Scan for the cell matching the given text and deliver its (X, Y) coordinate at center. 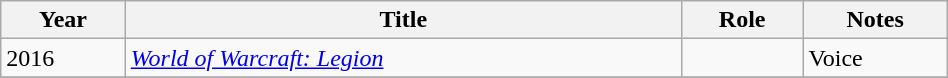
World of Warcraft: Legion (403, 58)
Title (403, 20)
2016 (63, 58)
Voice (875, 58)
Role (742, 20)
Year (63, 20)
Notes (875, 20)
